Search for the cell housing the specified text and yield its [X, Y] center coordinate. 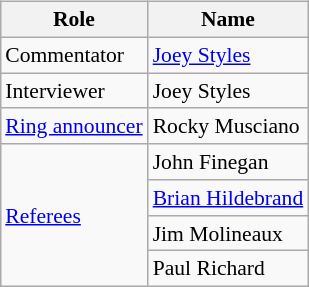
Paul Richard [228, 269]
Referees [74, 215]
Commentator [74, 55]
Role [74, 20]
Rocky Musciano [228, 126]
Name [228, 20]
Jim Molineaux [228, 233]
Interviewer [74, 91]
Ring announcer [74, 126]
Brian Hildebrand [228, 198]
John Finegan [228, 162]
